Find where the given text appears and provide that cell's center as (X, Y) coordinate. 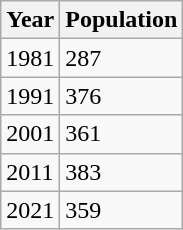
287 (122, 58)
376 (122, 96)
2001 (30, 134)
2021 (30, 210)
383 (122, 172)
1981 (30, 58)
359 (122, 210)
Year (30, 20)
Population (122, 20)
1991 (30, 96)
2011 (30, 172)
361 (122, 134)
